Scan for the cell matching the given text and deliver its (x, y) coordinate at center. 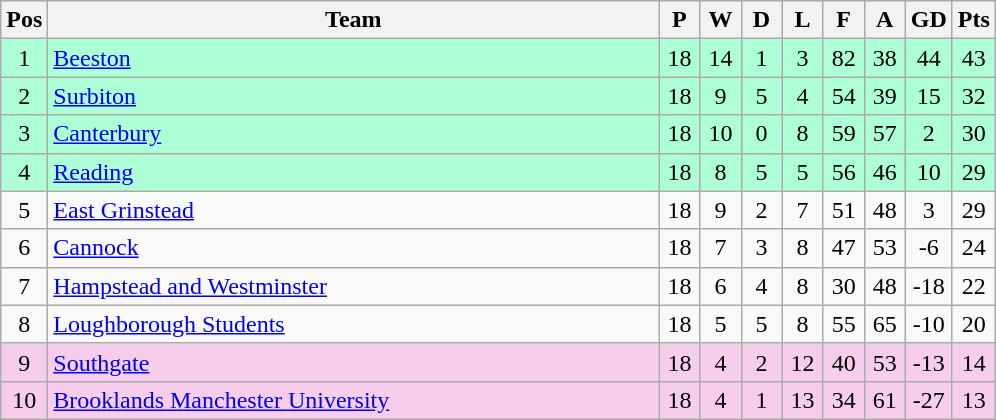
Canterbury (354, 134)
-10 (928, 324)
46 (884, 172)
A (884, 20)
56 (844, 172)
Hampstead and Westminster (354, 286)
Brooklands Manchester University (354, 400)
44 (928, 58)
Beeston (354, 58)
W (720, 20)
22 (974, 286)
Cannock (354, 248)
15 (928, 96)
51 (844, 210)
L (802, 20)
43 (974, 58)
39 (884, 96)
32 (974, 96)
40 (844, 362)
GD (928, 20)
55 (844, 324)
-13 (928, 362)
20 (974, 324)
Pts (974, 20)
Reading (354, 172)
12 (802, 362)
Surbiton (354, 96)
59 (844, 134)
0 (762, 134)
-18 (928, 286)
-27 (928, 400)
Southgate (354, 362)
D (762, 20)
Pos (24, 20)
-6 (928, 248)
East Grinstead (354, 210)
P (680, 20)
54 (844, 96)
24 (974, 248)
34 (844, 400)
Loughborough Students (354, 324)
65 (884, 324)
F (844, 20)
38 (884, 58)
61 (884, 400)
57 (884, 134)
82 (844, 58)
Team (354, 20)
47 (844, 248)
